Return [x, y] of the center of cell containing provided text 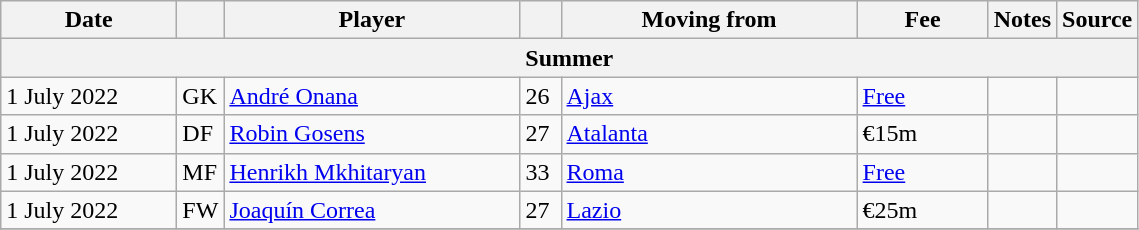
Notes [1022, 20]
33 [540, 172]
Moving from [709, 20]
€25m [922, 210]
Player [372, 20]
Fee [922, 20]
€15m [922, 134]
Source [1098, 20]
Summer [570, 58]
Atalanta [709, 134]
Date [89, 20]
Ajax [709, 96]
DF [200, 134]
26 [540, 96]
GK [200, 96]
André Onana [372, 96]
Robin Gosens [372, 134]
Henrikh Mkhitaryan [372, 172]
Joaquín Correa [372, 210]
Roma [709, 172]
MF [200, 172]
FW [200, 210]
Lazio [709, 210]
